Locate the cell with the specified text and output its [x, y] center coordinate. 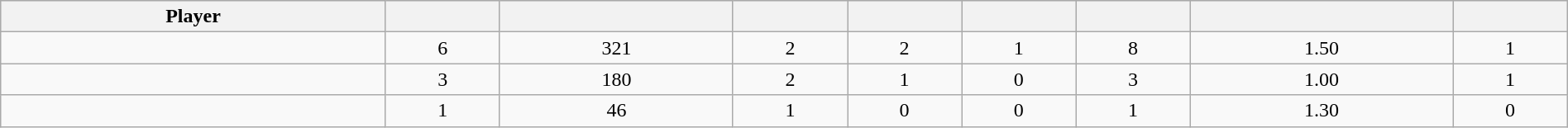
6 [442, 48]
321 [616, 48]
1.30 [1322, 111]
46 [616, 111]
8 [1133, 48]
1.00 [1322, 79]
1.50 [1322, 48]
Player [194, 17]
180 [616, 79]
